Extract the (X, Y) coordinate from the center of the cell holding the provided text.  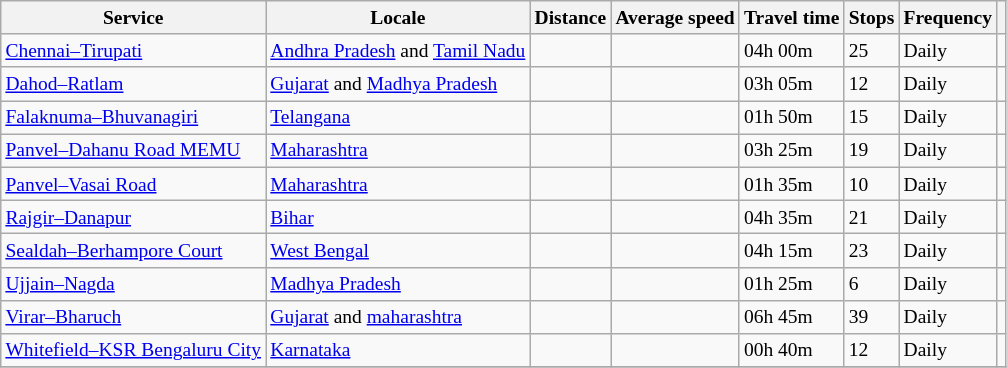
Rajgir–Danapur (134, 216)
Sealdah–Berhampore Court (134, 250)
23 (872, 250)
01h 35m (792, 184)
19 (872, 150)
Bihar (398, 216)
West Bengal (398, 250)
06h 45m (792, 316)
Stops (872, 18)
Average speed (676, 18)
Service (134, 18)
Panvel–Dahanu Road MEMU (134, 150)
01h 50m (792, 118)
21 (872, 216)
01h 25m (792, 284)
25 (872, 50)
Ujjain–Nagda (134, 284)
03h 05m (792, 84)
Gujarat and Madhya Pradesh (398, 84)
6 (872, 284)
10 (872, 184)
Whitefield–KSR Bengaluru City (134, 350)
Frequency (948, 18)
Telangana (398, 118)
Karnataka (398, 350)
00h 40m (792, 350)
Virar–Bharuch (134, 316)
03h 25m (792, 150)
Gujarat and maharashtra (398, 316)
Dahod–Ratlam (134, 84)
Locale (398, 18)
04h 35m (792, 216)
Chennai–Tirupati (134, 50)
15 (872, 118)
Andhra Pradesh and Tamil Nadu (398, 50)
Panvel–Vasai Road (134, 184)
04h 15m (792, 250)
39 (872, 316)
Falaknuma–Bhuvanagiri (134, 118)
Distance (570, 18)
Madhya Pradesh (398, 284)
04h 00m (792, 50)
Travel time (792, 18)
